Extract the [X, Y] coordinate from the center of the cell holding the provided text.  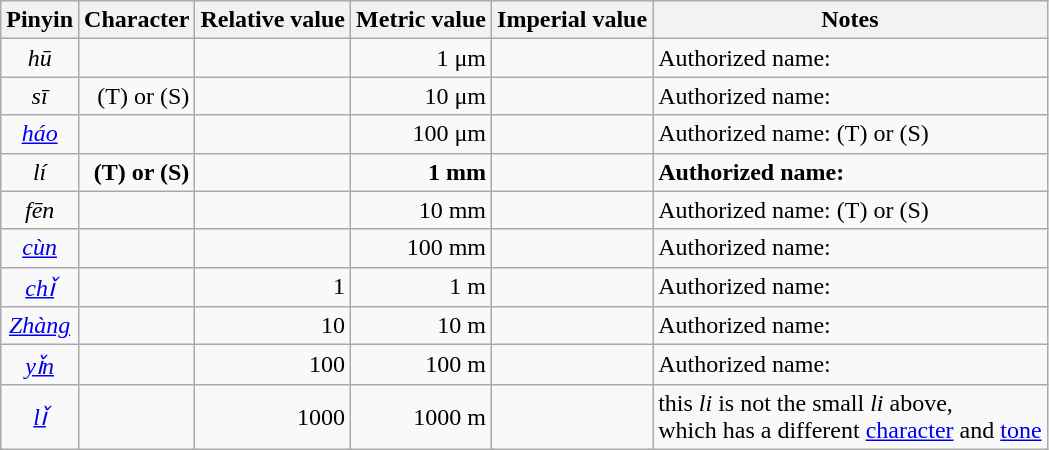
100 m [422, 365]
cùn [40, 248]
Character [137, 20]
10 μm [422, 96]
10 mm [422, 210]
1000 m [422, 416]
1000 [273, 416]
Notes [850, 20]
100 μm [422, 134]
hū [40, 58]
lǐ [40, 416]
1 [273, 287]
sī [40, 96]
100 mm [422, 248]
lí [40, 172]
1 μm [422, 58]
Relative value [273, 20]
Pinyin [40, 20]
háo [40, 134]
this li is not the small li above, which has a different character and tone [850, 416]
1 mm [422, 172]
Metric value [422, 20]
100 [273, 365]
10 m [422, 326]
yǐn [40, 365]
fēn [40, 210]
10 [273, 326]
chǐ [40, 287]
Zhàng [40, 326]
Imperial value [572, 20]
1 m [422, 287]
